Detect which cell encompasses the target text, then output its (X, Y) center coordinate. 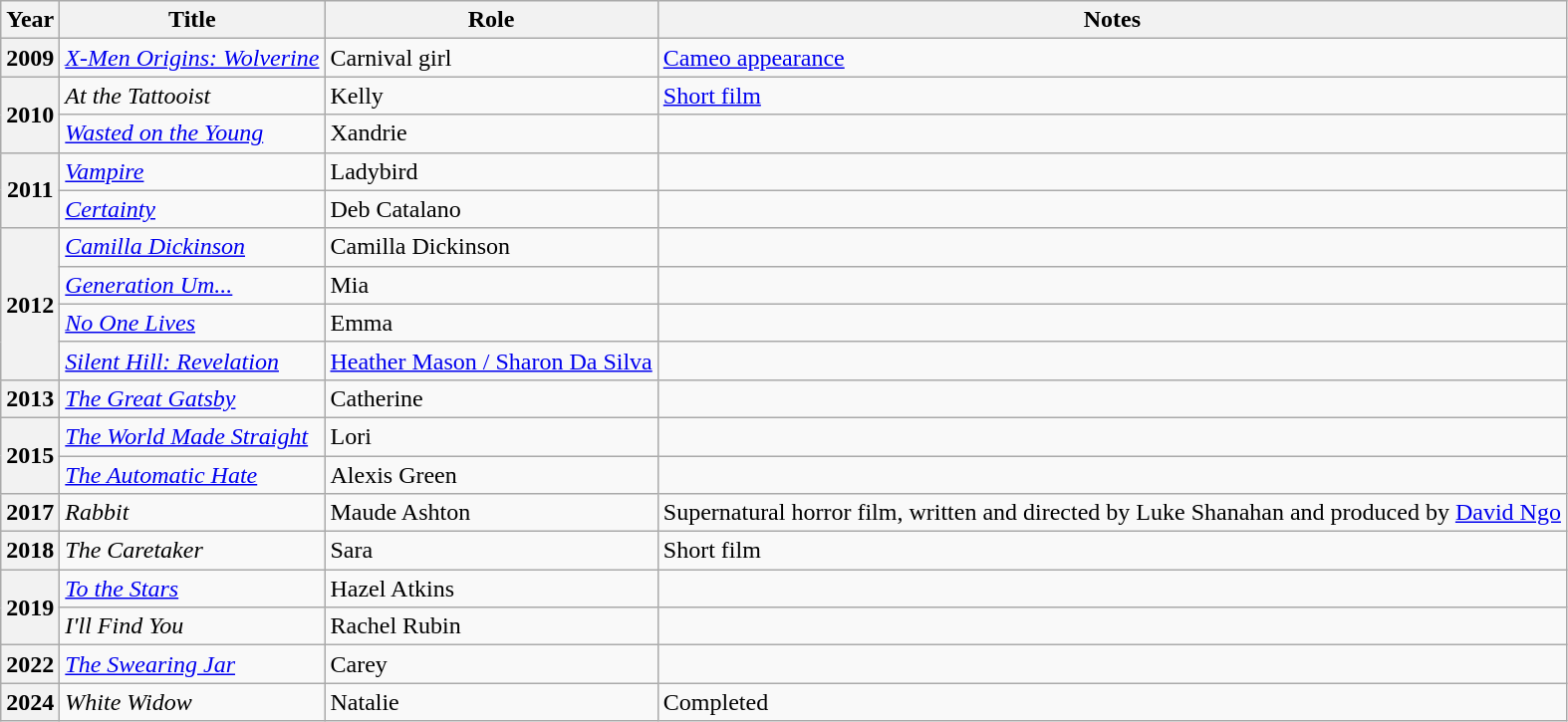
Rabbit (192, 513)
Generation Um... (192, 285)
2019 (30, 607)
2010 (30, 115)
Xandrie (491, 133)
Certainty (192, 209)
Year (30, 20)
Alexis Green (491, 475)
Sara (491, 551)
Catherine (491, 398)
Carnival girl (491, 58)
The Caretaker (192, 551)
Ladybird (491, 171)
No One Lives (192, 323)
Lori (491, 436)
Natalie (491, 702)
Deb Catalano (491, 209)
The World Made Straight (192, 436)
2012 (30, 304)
2011 (30, 190)
2018 (30, 551)
Emma (491, 323)
Notes (1112, 20)
2009 (30, 58)
I'll Find You (192, 626)
Vampire (192, 171)
Wasted on the Young (192, 133)
Supernatural horror film, written and directed by Luke Shanahan and produced by David Ngo (1112, 513)
Kelly (491, 96)
2022 (30, 664)
Title (192, 20)
The Swearing Jar (192, 664)
2024 (30, 702)
2013 (30, 398)
The Automatic Hate (192, 475)
Carey (491, 664)
White Widow (192, 702)
Silent Hill: Revelation (192, 361)
At the Tattooist (192, 96)
To the Stars (192, 589)
Hazel Atkins (491, 589)
The Great Gatsby (192, 398)
Role (491, 20)
2015 (30, 455)
Cameo appearance (1112, 58)
Heather Mason / Sharon Da Silva (491, 361)
X-Men Origins: Wolverine (192, 58)
Completed (1112, 702)
2017 (30, 513)
Mia (491, 285)
Rachel Rubin (491, 626)
Maude Ashton (491, 513)
